Find where the given text appears and provide that cell's center as (x, y) coordinate. 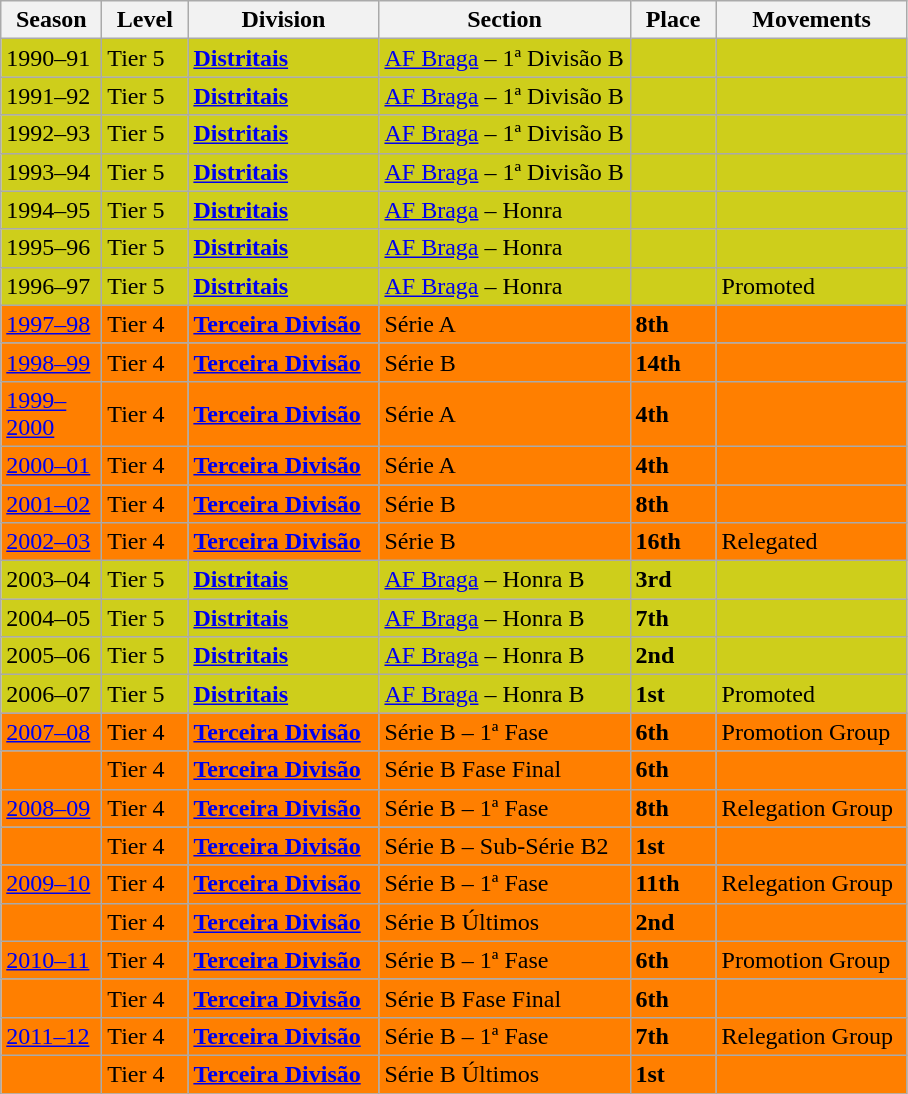
1999–2000 (52, 414)
14th (673, 362)
Section (504, 20)
2000–01 (52, 465)
2010–11 (52, 960)
1993–94 (52, 172)
1995–96 (52, 248)
Série B – Sub-Série B2 (504, 846)
2007–08 (52, 732)
2001–02 (52, 503)
Season (52, 20)
1992–93 (52, 134)
1997–98 (52, 324)
Level (145, 20)
1990–91 (52, 58)
2003–04 (52, 580)
3rd (673, 580)
1998–99 (52, 362)
2009–10 (52, 884)
2008–09 (52, 808)
1994–95 (52, 210)
2011–12 (52, 1036)
1991–92 (52, 96)
11th (673, 884)
2002–03 (52, 542)
2004–05 (52, 618)
1996–97 (52, 286)
Place (673, 20)
16th (673, 542)
2005–06 (52, 656)
Relegated (812, 542)
Division (284, 20)
Movements (812, 20)
2006–07 (52, 694)
